Provide the [X, Y] coordinate of the cell's center where the given text is located.  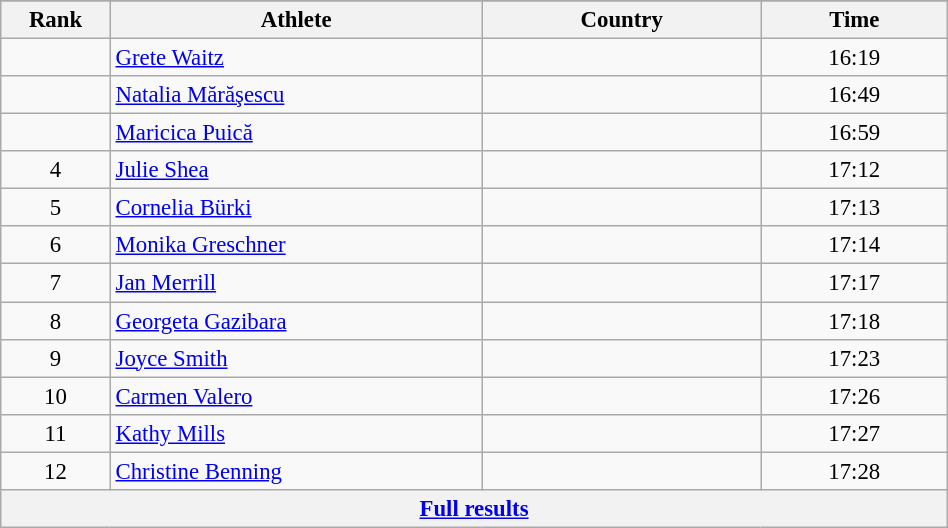
17:14 [854, 245]
Full results [474, 509]
Country [622, 20]
5 [56, 208]
Athlete [296, 20]
12 [56, 471]
16:59 [854, 133]
16:19 [854, 58]
17:26 [854, 396]
17:17 [854, 283]
Christine Benning [296, 471]
Carmen Valero [296, 396]
17:18 [854, 321]
Julie Shea [296, 170]
Jan Merrill [296, 283]
11 [56, 433]
17:13 [854, 208]
Cornelia Bürki [296, 208]
Georgeta Gazibara [296, 321]
Rank [56, 20]
Time [854, 20]
17:27 [854, 433]
17:23 [854, 358]
Maricica Puică [296, 133]
Kathy Mills [296, 433]
Monika Greschner [296, 245]
8 [56, 321]
4 [56, 170]
7 [56, 283]
9 [56, 358]
Grete Waitz [296, 58]
17:28 [854, 471]
16:49 [854, 95]
Natalia Mărăşescu [296, 95]
17:12 [854, 170]
Joyce Smith [296, 358]
6 [56, 245]
10 [56, 396]
